Return (X, Y) of the center of cell containing provided text 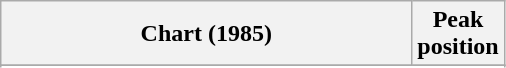
Chart (1985) (206, 34)
Peakposition (458, 34)
